Provide the (X, Y) coordinate of the cell's center where the given text is located.  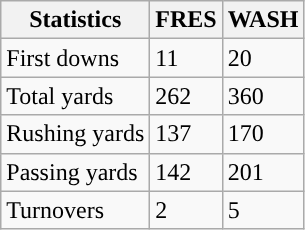
First downs (76, 58)
Statistics (76, 20)
137 (186, 134)
5 (263, 210)
20 (263, 58)
2 (186, 210)
Turnovers (76, 210)
WASH (263, 20)
360 (263, 96)
170 (263, 134)
Rushing yards (76, 134)
142 (186, 172)
Passing yards (76, 172)
201 (263, 172)
262 (186, 96)
11 (186, 58)
FRES (186, 20)
Total yards (76, 96)
